Detect which cell encompasses the target text, then output its [x, y] center coordinate. 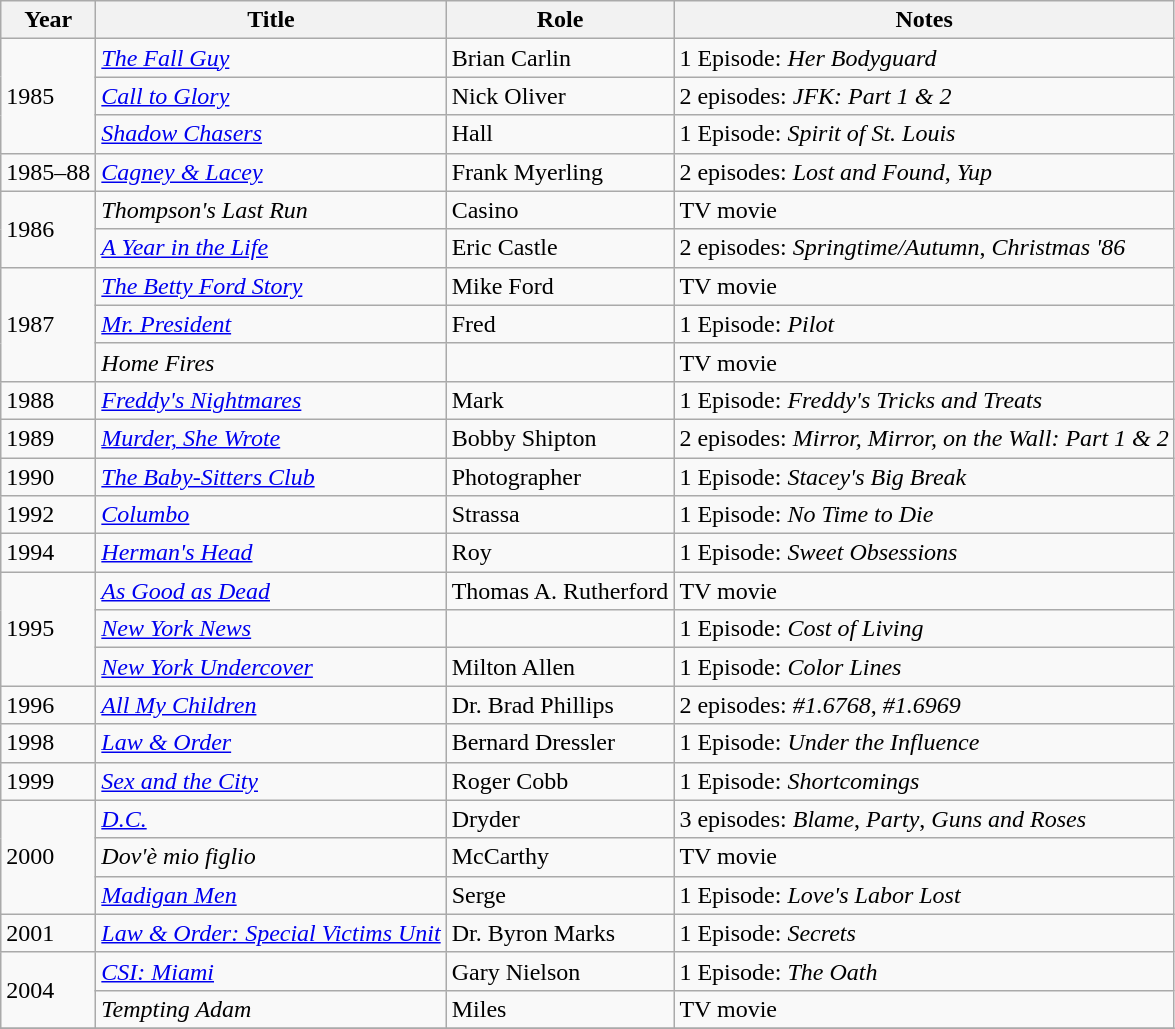
Roy [560, 553]
Columbo [271, 515]
Tempting Adam [271, 1009]
D.C. [271, 819]
Title [271, 20]
Hall [560, 134]
Mr. President [271, 324]
Fred [560, 324]
Roger Cobb [560, 781]
Dov'è mio figlio [271, 857]
Frank Myerling [560, 172]
Year [48, 20]
Mike Ford [560, 286]
Notes [924, 20]
1 Episode: Sweet Obsessions [924, 553]
Herman's Head [271, 553]
1988 [48, 400]
1 Episode: Stacey's Big Break [924, 477]
1 Episode: Cost of Living [924, 629]
Thomas A. Rutherford [560, 591]
Casino [560, 210]
Shadow Chasers [271, 134]
1996 [48, 705]
The Baby-Sitters Club [271, 477]
Madigan Men [271, 895]
Mark [560, 400]
1985 [48, 96]
1 Episode: No Time to Die [924, 515]
1989 [48, 438]
2001 [48, 933]
Miles [560, 1009]
1994 [48, 553]
1 Episode: Spirit of St. Louis [924, 134]
1998 [48, 743]
Nick Oliver [560, 96]
1 Episode: Freddy's Tricks and Treats [924, 400]
Home Fires [271, 362]
All My Children [271, 705]
Bernard Dressler [560, 743]
Dr. Byron Marks [560, 933]
Bobby Shipton [560, 438]
Law & Order [271, 743]
2 episodes: Lost and Found, Yup [924, 172]
2000 [48, 857]
The Fall Guy [271, 58]
Murder, She Wrote [271, 438]
1 Episode: Her Bodyguard [924, 58]
1985–88 [48, 172]
1999 [48, 781]
Cagney & Lacey [271, 172]
1995 [48, 629]
Law & Order: Special Victims Unit [271, 933]
Role [560, 20]
1987 [48, 324]
Sex and the City [271, 781]
CSI: Miami [271, 971]
2 episodes: Springtime/Autumn, Christmas '86 [924, 248]
As Good as Dead [271, 591]
1992 [48, 515]
1 Episode: The Oath [924, 971]
1990 [48, 477]
New York Undercover [271, 667]
Eric Castle [560, 248]
1 Episode: Color Lines [924, 667]
1986 [48, 229]
Brian Carlin [560, 58]
The Betty Ford Story [271, 286]
2 episodes: JFK: Part 1 & 2 [924, 96]
3 episodes: Blame, Party, Guns and Roses [924, 819]
1 Episode: Secrets [924, 933]
2 episodes: #1.6768, #1.6969 [924, 705]
2 episodes: Mirror, Mirror, on the Wall: Part 1 & 2 [924, 438]
1 Episode: Love's Labor Lost [924, 895]
A Year in the Life [271, 248]
Milton Allen [560, 667]
Freddy's Nightmares [271, 400]
Serge [560, 895]
Thompson's Last Run [271, 210]
1 Episode: Shortcomings [924, 781]
1 Episode: Pilot [924, 324]
New York News [271, 629]
McCarthy [560, 857]
Dr. Brad Phillips [560, 705]
2004 [48, 990]
Strassa [560, 515]
1 Episode: Under the Influence [924, 743]
Gary Nielson [560, 971]
Call to Glory [271, 96]
Photographer [560, 477]
Dryder [560, 819]
